Locate the cell with the specified text and output its (X, Y) center coordinate. 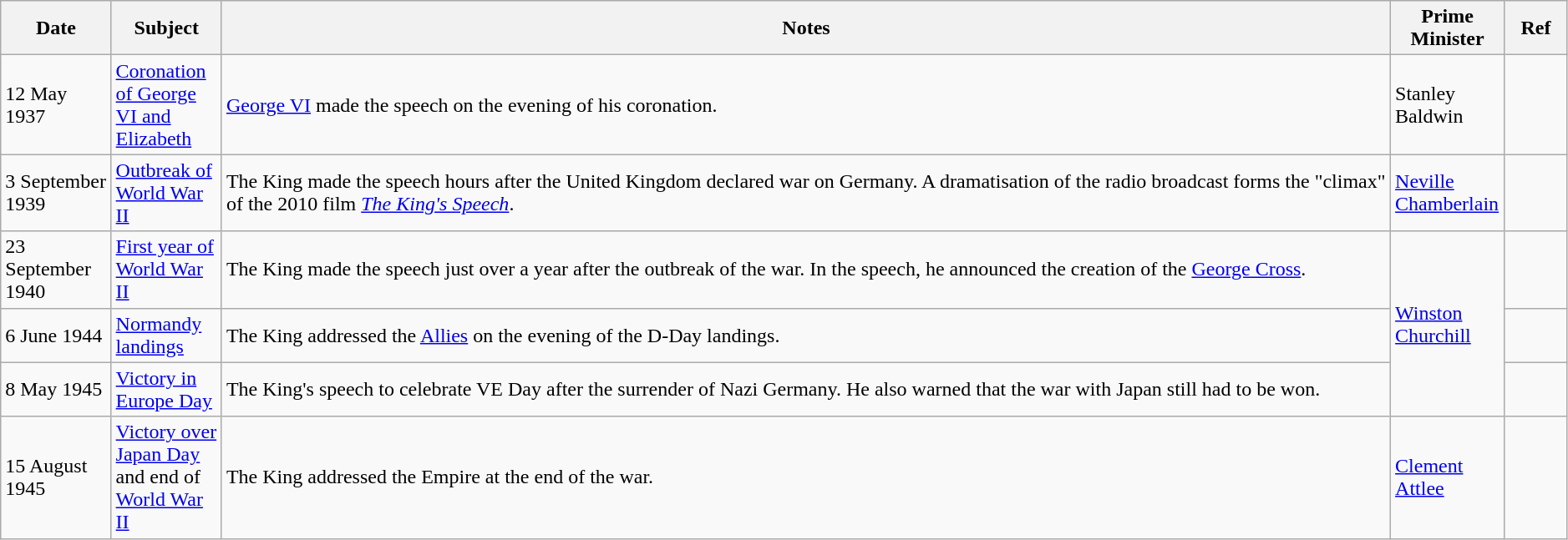
The King addressed the Empire at the end of the war. (805, 477)
3 September 1939 (56, 193)
Victory over Japan Day and end of World War II (166, 477)
Outbreak of World War II (166, 193)
Notes (805, 28)
The King made the speech just over a year after the outbreak of the war. In the speech, he announced the creation of the George Cross. (805, 270)
The King addressed the Allies on the evening of the D-Day landings. (805, 336)
Prime Minister (1448, 28)
Date (56, 28)
First year of World War II (166, 270)
8 May 1945 (56, 389)
George VI made the speech on the evening of his coronation. (805, 105)
Coronation of George VI and Elizabeth (166, 105)
Subject (166, 28)
23 September 1940 (56, 270)
15 August 1945 (56, 477)
Ref (1536, 28)
Clement Attlee (1448, 477)
Normandy landings (166, 336)
6 June 1944 (56, 336)
The King's speech to celebrate VE Day after the surrender of Nazi Germany. He also warned that the war with Japan still had to be won. (805, 389)
Victory in Europe Day (166, 389)
Neville Chamberlain (1448, 193)
Winston Churchill (1448, 324)
Stanley Baldwin (1448, 105)
12 May 1937 (56, 105)
